Capture the cell that displays the provided text and extract its (x, y) central coordinate. 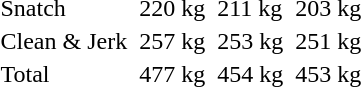
257 kg (172, 41)
253 kg (250, 41)
